Return the [X, Y] coordinate for the center point of the cell that contains the specified text.  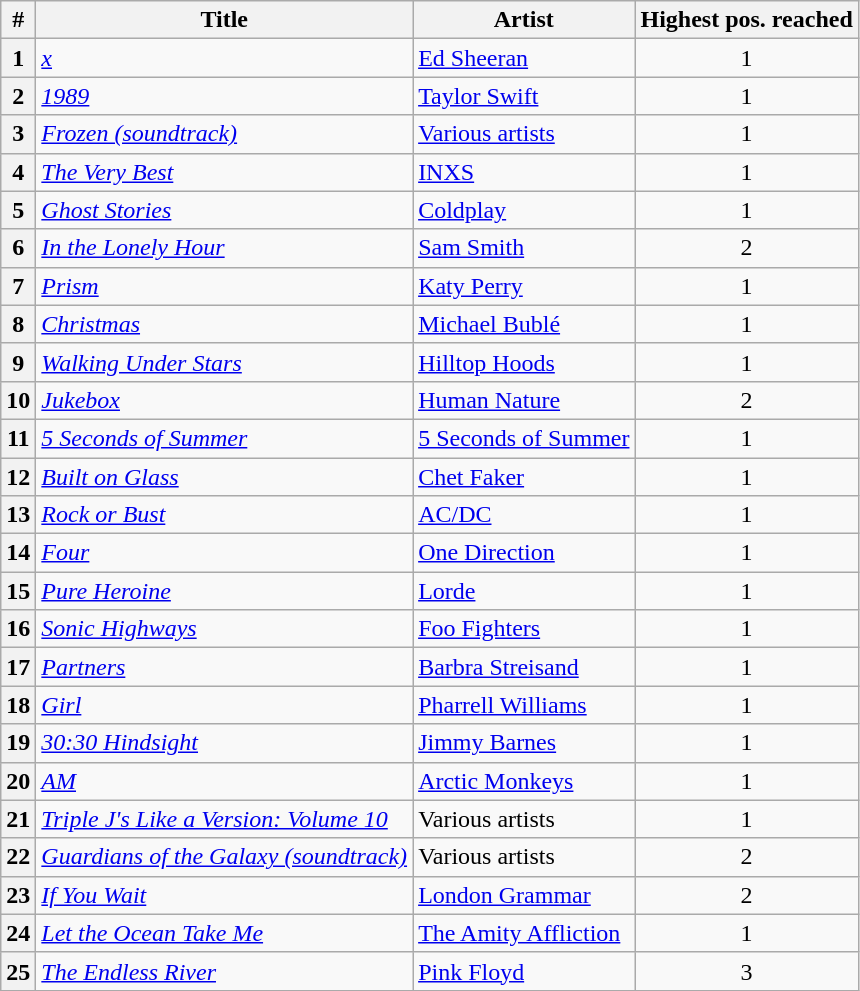
4 [18, 172]
Highest pos. reached [746, 20]
6 [18, 248]
20 [18, 781]
Lorde [524, 591]
One Direction [524, 553]
Let the Ocean Take Me [224, 933]
Artist [524, 20]
Triple J's Like a Version: Volume 10 [224, 819]
Frozen (soundtrack) [224, 134]
Taylor Swift [524, 96]
Coldplay [524, 210]
The Amity Affliction [524, 933]
Guardians of the Galaxy (soundtrack) [224, 857]
Foo Fighters [524, 629]
1989 [224, 96]
INXS [524, 172]
The Very Best [224, 172]
5 [18, 210]
19 [18, 743]
Katy Perry [524, 286]
In the Lonely Hour [224, 248]
9 [18, 362]
Arctic Monkeys [524, 781]
24 [18, 933]
Jukebox [224, 400]
Hilltop Hoods [524, 362]
8 [18, 324]
# [18, 20]
17 [18, 667]
AC/DC [524, 515]
Ghost Stories [224, 210]
Four [224, 553]
Pure Heroine [224, 591]
10 [18, 400]
11 [18, 438]
15 [18, 591]
Pink Floyd [524, 971]
Girl [224, 705]
12 [18, 477]
Christmas [224, 324]
22 [18, 857]
7 [18, 286]
Title [224, 20]
Michael Bublé [524, 324]
Barbra Streisand [524, 667]
London Grammar [524, 895]
Built on Glass [224, 477]
Partners [224, 667]
Pharrell Williams [524, 705]
Chet Faker [524, 477]
23 [18, 895]
21 [18, 819]
Walking Under Stars [224, 362]
Jimmy Barnes [524, 743]
30:30 Hindsight [224, 743]
AM [224, 781]
Sonic Highways [224, 629]
The Endless River [224, 971]
16 [18, 629]
If You Wait [224, 895]
x [224, 58]
Ed Sheeran [524, 58]
Human Nature [524, 400]
13 [18, 515]
14 [18, 553]
25 [18, 971]
Rock or Bust [224, 515]
18 [18, 705]
Prism [224, 286]
Sam Smith [524, 248]
